For the text-containing cell, return its midpoint in (X, Y) coordinate format. 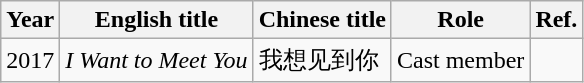
我想见到你 (322, 60)
Cast member (460, 60)
Ref. (556, 20)
Year (30, 20)
Chinese title (322, 20)
2017 (30, 60)
Role (460, 20)
I Want to Meet You (156, 60)
English title (156, 20)
